Detect which cell encompasses the target text, then output its [X, Y] center coordinate. 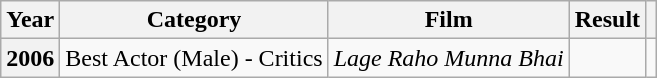
Year [30, 20]
Result [607, 20]
Category [194, 20]
Lage Raho Munna Bhai [448, 58]
Film [448, 20]
2006 [30, 58]
Best Actor (Male) - Critics [194, 58]
